Determine the [x, y] coordinate at the center of the cell enclosing the given text.  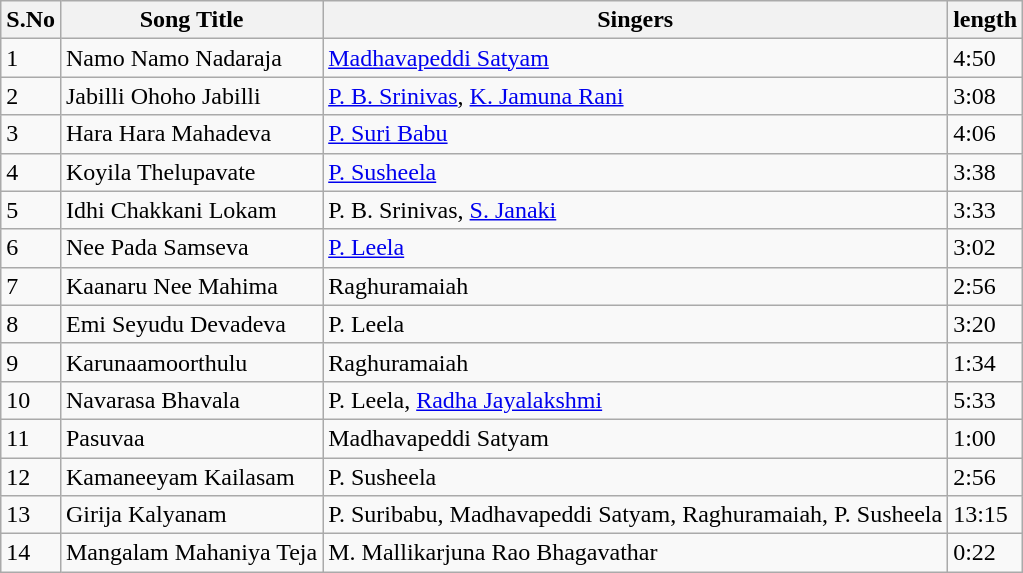
Namo Namo Nadaraja [191, 58]
P. B. Srinivas, S. Janaki [636, 210]
4:06 [986, 134]
9 [31, 362]
Karunaamoorthulu [191, 362]
5 [31, 210]
3:02 [986, 248]
Mangalam Mahaniya Teja [191, 553]
Girija Kalyanam [191, 515]
3 [31, 134]
S.No [31, 20]
0:22 [986, 553]
Nee Pada Samseva [191, 248]
8 [31, 324]
1:34 [986, 362]
7 [31, 286]
3:20 [986, 324]
Jabilli Ohoho Jabilli [191, 96]
Hara Hara Mahadeva [191, 134]
6 [31, 248]
M. Mallikarjuna Rao Bhagavathar [636, 553]
P. Suribabu, Madhavapeddi Satyam, Raghuramaiah, P. Susheela [636, 515]
3:33 [986, 210]
10 [31, 400]
13:15 [986, 515]
1:00 [986, 438]
Song Title [191, 20]
13 [31, 515]
length [986, 20]
Singers [636, 20]
Idhi Chakkani Lokam [191, 210]
Pasuvaa [191, 438]
Navarasa Bhavala [191, 400]
3:38 [986, 172]
4:50 [986, 58]
P. Leela, Radha Jayalakshmi [636, 400]
12 [31, 477]
14 [31, 553]
P. B. Srinivas, K. Jamuna Rani [636, 96]
P. Suri Babu [636, 134]
Emi Seyudu Devadeva [191, 324]
3:08 [986, 96]
Kamaneeyam Kailasam [191, 477]
1 [31, 58]
11 [31, 438]
2 [31, 96]
4 [31, 172]
Kaanaru Nee Mahima [191, 286]
Koyila Thelupavate [191, 172]
5:33 [986, 400]
